Locate the cell with the specified text and output its [x, y] center coordinate. 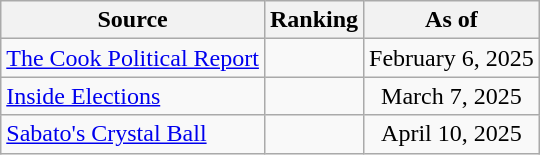
Source [133, 20]
April 10, 2025 [452, 134]
As of [452, 20]
March 7, 2025 [452, 96]
Sabato's Crystal Ball [133, 134]
The Cook Political Report [133, 58]
Ranking [314, 20]
Inside Elections [133, 96]
February 6, 2025 [452, 58]
